Pinpoint the cell where the given text exists, returning its (X, Y) midpoint coordinate. 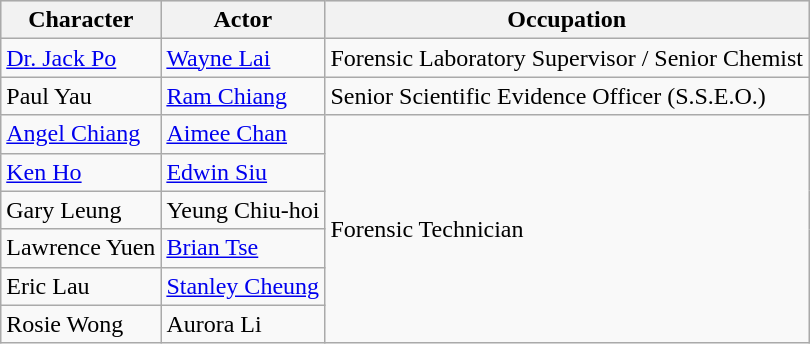
Senior Scientific Evidence Officer (S.S.E.O.) (567, 96)
Edwin Siu (243, 172)
Dr. Jack Po (81, 58)
Forensic Laboratory Supervisor / Senior Chemist (567, 58)
Rosie Wong (81, 324)
Brian Tse (243, 248)
Occupation (567, 20)
Lawrence Yuen (81, 248)
Stanley Cheung (243, 286)
Eric Lau (81, 286)
Aurora Li (243, 324)
Ken Ho (81, 172)
Aimee Chan (243, 134)
Character (81, 20)
Angel Chiang (81, 134)
Wayne Lai (243, 58)
Forensic Technician (567, 229)
Actor (243, 20)
Gary Leung (81, 210)
Paul Yau (81, 96)
Yeung Chiu-hoi (243, 210)
Ram Chiang (243, 96)
